For the text-containing cell, return its midpoint in [x, y] coordinate format. 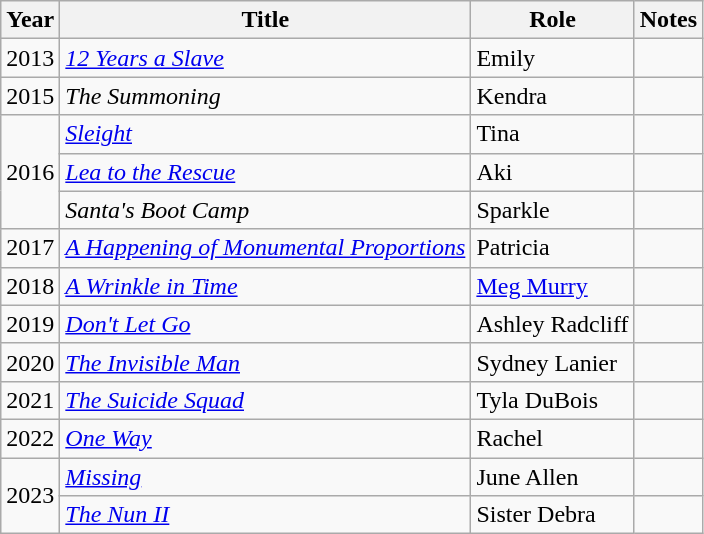
2015 [30, 96]
Role [552, 20]
Patricia [552, 248]
Rachel [552, 438]
June Allen [552, 477]
Title [266, 20]
Tyla DuBois [552, 400]
A Happening of Monumental Proportions [266, 248]
2020 [30, 362]
Sydney Lanier [552, 362]
2019 [30, 324]
The Nun II [266, 515]
Year [30, 20]
Sister Debra [552, 515]
Kendra [552, 96]
Don't Let Go [266, 324]
Sleight [266, 134]
Ashley Radcliff [552, 324]
2022 [30, 438]
The Invisible Man [266, 362]
Notes [668, 20]
Santa's Boot Camp [266, 210]
2021 [30, 400]
12 Years a Slave [266, 58]
The Suicide Squad [266, 400]
2023 [30, 496]
Lea to the Rescue [266, 172]
One Way [266, 438]
Missing [266, 477]
Sparkle [552, 210]
A Wrinkle in Time [266, 286]
Tina [552, 134]
The Summoning [266, 96]
Aki [552, 172]
2016 [30, 172]
Meg Murry [552, 286]
2017 [30, 248]
Emily [552, 58]
2018 [30, 286]
2013 [30, 58]
